Identify which cell holds the provided text, then report its (X, Y) central coordinate. 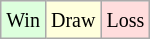
Loss (126, 20)
Win (24, 20)
Draw (72, 20)
